Scan for the cell matching the given text and deliver its (X, Y) coordinate at center. 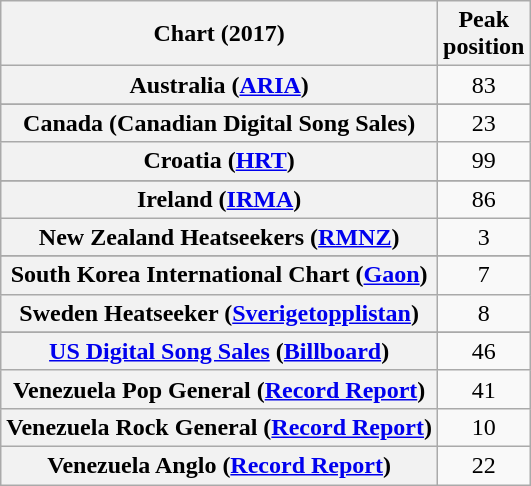
US Digital Song Sales (Billboard) (220, 351)
Sweden Heatseeker (Sverigetopplistan) (220, 313)
Chart (2017) (220, 34)
46 (484, 351)
Canada (Canadian Digital Song Sales) (220, 123)
New Zealand Heatseekers (RMNZ) (220, 237)
Australia (ARIA) (220, 85)
Croatia (HRT) (220, 161)
South Korea International Chart (Gaon) (220, 275)
7 (484, 275)
86 (484, 199)
83 (484, 85)
41 (484, 389)
Peak position (484, 34)
Venezuela Rock General (Record Report) (220, 427)
8 (484, 313)
22 (484, 465)
99 (484, 161)
Venezuela Anglo (Record Report) (220, 465)
Ireland (IRMA) (220, 199)
10 (484, 427)
23 (484, 123)
Venezuela Pop General (Record Report) (220, 389)
3 (484, 237)
